Return [x, y] of the center of cell containing provided text 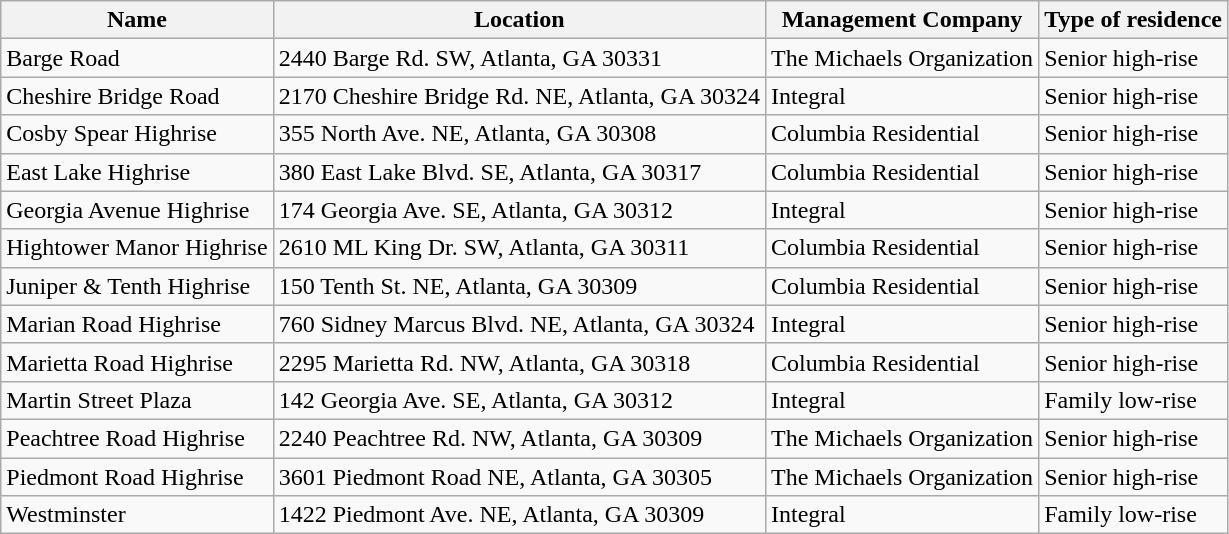
Barge Road [137, 58]
Marietta Road Highrise [137, 362]
Hightower Manor Highrise [137, 248]
Peachtree Road Highrise [137, 438]
2240 Peachtree Rd. NW, Atlanta, GA 30309 [519, 438]
Type of residence [1134, 20]
1422 Piedmont Ave. NE, Atlanta, GA 30309 [519, 515]
Name [137, 20]
Cosby Spear Highrise [137, 134]
380 East Lake Blvd. SE, Atlanta, GA 30317 [519, 172]
Martin Street Plaza [137, 400]
355 North Ave. NE, Atlanta, GA 30308 [519, 134]
2170 Cheshire Bridge Rd. NE, Atlanta, GA 30324 [519, 96]
2295 Marietta Rd. NW, Atlanta, GA 30318 [519, 362]
760 Sidney Marcus Blvd. NE, Atlanta, GA 30324 [519, 324]
3601 Piedmont Road NE, Atlanta, GA 30305 [519, 477]
East Lake Highrise [137, 172]
Location [519, 20]
Marian Road Highrise [137, 324]
Piedmont Road Highrise [137, 477]
150 Tenth St. NE, Atlanta, GA 30309 [519, 286]
174 Georgia Ave. SE, Atlanta, GA 30312 [519, 210]
Georgia Avenue Highrise [137, 210]
Management Company [902, 20]
Westminster [137, 515]
2610 ML King Dr. SW, Atlanta, GA 30311 [519, 248]
2440 Barge Rd. SW, Atlanta, GA 30331 [519, 58]
142 Georgia Ave. SE, Atlanta, GA 30312 [519, 400]
Juniper & Tenth Highrise [137, 286]
Cheshire Bridge Road [137, 96]
